Search for the cell housing the specified text and yield its [X, Y] center coordinate. 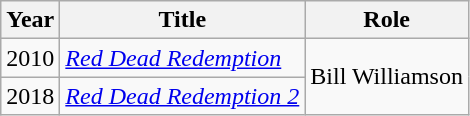
Role [387, 20]
2010 [30, 58]
Title [182, 20]
Red Dead Redemption [182, 58]
Year [30, 20]
Bill Williamson [387, 77]
2018 [30, 96]
Red Dead Redemption 2 [182, 96]
